Identify which cell holds the provided text, then report its [X, Y] central coordinate. 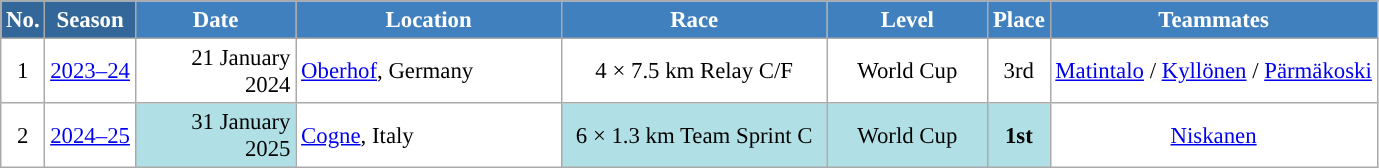
Niskanen [1214, 136]
Matintalo / Kyllönen / Pärmäkoski [1214, 72]
1 [23, 72]
Place [1019, 20]
4 × 7.5 km Relay C/F [694, 72]
1st [1019, 136]
3rd [1019, 72]
2024–25 [90, 136]
2 [23, 136]
Oberhof, Germany [429, 72]
Location [429, 20]
Season [90, 20]
6 × 1.3 km Team Sprint C [694, 136]
Race [694, 20]
No. [23, 20]
Teammates [1214, 20]
21 January 2024 [216, 72]
Date [216, 20]
Level [908, 20]
31 January 2025 [216, 136]
2023–24 [90, 72]
Cogne, Italy [429, 136]
